Extract the [X, Y] coordinate from the center of the cell holding the provided text.  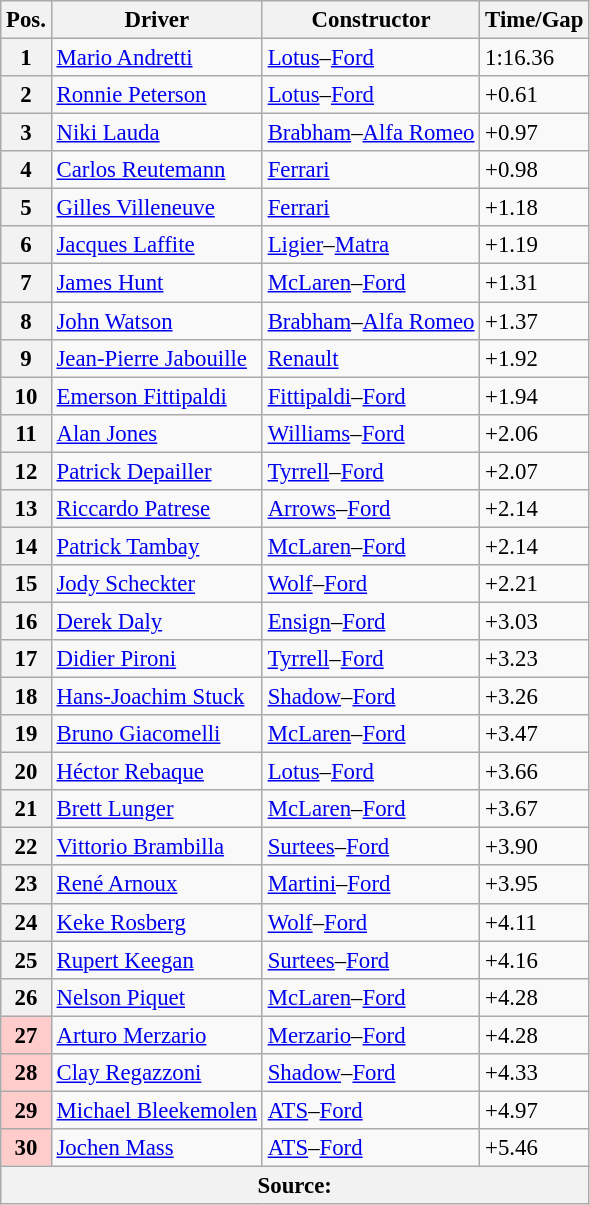
Hans-Joachim Stuck [156, 697]
25 [26, 960]
Carlos Reutemann [156, 170]
1 [26, 58]
+0.97 [534, 133]
20 [26, 772]
James Hunt [156, 283]
Williams–Ford [370, 433]
13 [26, 509]
Pos. [26, 20]
+4.97 [534, 1110]
7 [26, 283]
26 [26, 997]
Nelson Piquet [156, 997]
+4.11 [534, 922]
Emerson Fittipaldi [156, 396]
+0.61 [534, 95]
+3.66 [534, 772]
17 [26, 659]
Derek Daly [156, 621]
9 [26, 358]
Clay Regazzoni [156, 1073]
21 [26, 809]
15 [26, 584]
+1.92 [534, 358]
14 [26, 546]
19 [26, 734]
Martini–Ford [370, 885]
+3.90 [534, 847]
12 [26, 471]
Niki Lauda [156, 133]
+3.23 [534, 659]
28 [26, 1073]
6 [26, 245]
4 [26, 170]
+3.67 [534, 809]
3 [26, 133]
+2.21 [534, 584]
+3.95 [534, 885]
22 [26, 847]
Arturo Merzario [156, 1035]
+4.16 [534, 960]
Héctor Rebaque [156, 772]
23 [26, 885]
Alan Jones [156, 433]
1:16.36 [534, 58]
Vittorio Brambilla [156, 847]
2 [26, 95]
27 [26, 1035]
René Arnoux [156, 885]
Gilles Villeneuve [156, 208]
5 [26, 208]
+1.94 [534, 396]
Brett Lunger [156, 809]
Patrick Depailler [156, 471]
Time/Gap [534, 20]
Jochen Mass [156, 1148]
Constructor [370, 20]
Mario Andretti [156, 58]
24 [26, 922]
Bruno Giacomelli [156, 734]
Driver [156, 20]
Jacques Laffite [156, 245]
+5.46 [534, 1148]
+3.03 [534, 621]
+0.98 [534, 170]
Jean-Pierre Jabouille [156, 358]
Ronnie Peterson [156, 95]
Merzario–Ford [370, 1035]
29 [26, 1110]
30 [26, 1148]
+1.37 [534, 321]
+1.19 [534, 245]
+2.07 [534, 471]
+1.18 [534, 208]
Keke Rosberg [156, 922]
Patrick Tambay [156, 546]
18 [26, 697]
+4.33 [534, 1073]
Arrows–Ford [370, 509]
Ensign–Ford [370, 621]
11 [26, 433]
Michael Bleekemolen [156, 1110]
Fittipaldi–Ford [370, 396]
Renault [370, 358]
+2.06 [534, 433]
+3.26 [534, 697]
Jody Scheckter [156, 584]
10 [26, 396]
16 [26, 621]
+3.47 [534, 734]
Ligier–Matra [370, 245]
Didier Pironi [156, 659]
John Watson [156, 321]
Rupert Keegan [156, 960]
+1.31 [534, 283]
8 [26, 321]
Riccardo Patrese [156, 509]
Source: [295, 1185]
